Extract the [X, Y] coordinate from the center of the cell holding the provided text.  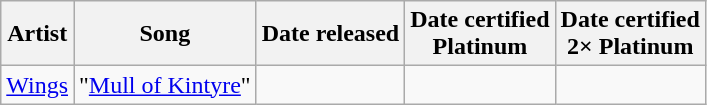
Song [166, 34]
Date released [330, 34]
Date certified2× Platinum [630, 34]
Date certifiedPlatinum [480, 34]
"Mull of Kintyre" [166, 85]
Artist [38, 34]
Wings [38, 85]
